Extract the [x, y] coordinate from the center of the cell holding the provided text.  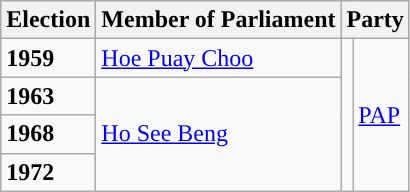
1959 [48, 58]
1968 [48, 134]
Hoe Puay Choo [218, 58]
PAP [382, 115]
Party [375, 20]
1963 [48, 96]
Election [48, 20]
Ho See Beng [218, 134]
1972 [48, 172]
Member of Parliament [218, 20]
